Scan for the cell matching the given text and deliver its [X, Y] coordinate at center. 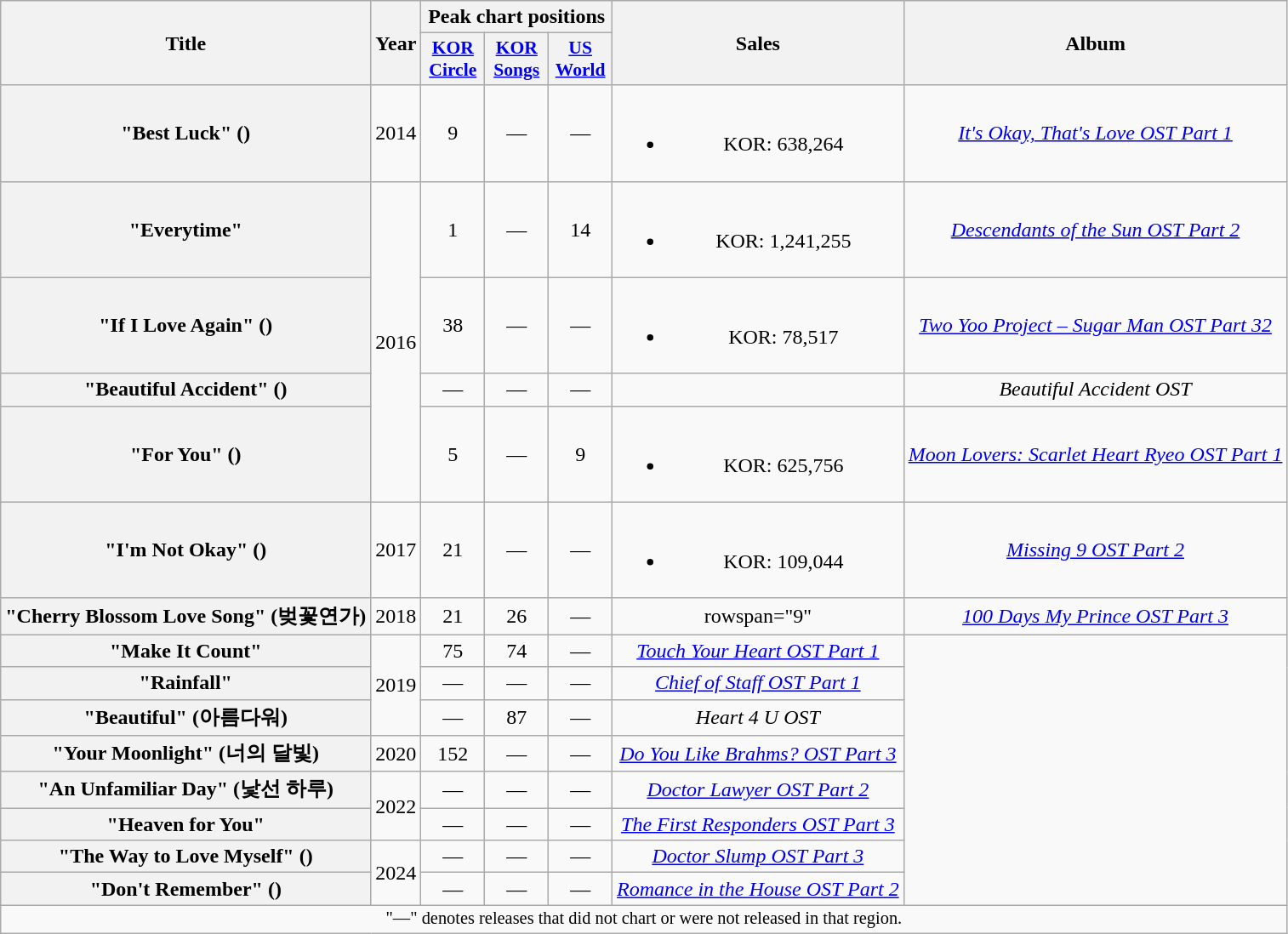
2024 [396, 873]
"Best Luck" () [185, 133]
Descendants of the Sun OST Part 2 [1096, 230]
Two Yoo Project – Sugar Man OST Part 32 [1096, 325]
Moon Lovers: Scarlet Heart Ryeo OST Part 1 [1096, 454]
Year [396, 43]
1 [453, 230]
"—" denotes releases that did not chart or were not released in that region. [644, 920]
Album [1096, 43]
KOR: 78,517 [759, 325]
rowspan="9" [759, 616]
Sales [759, 43]
38 [453, 325]
Heart 4 U OST [759, 718]
152 [453, 754]
KORSongs [517, 60]
"For You" () [185, 454]
87 [517, 718]
"The Way to Love Myself" () [185, 857]
2018 [396, 616]
"Make It Count" [185, 651]
Doctor Lawyer OST Part 2 [759, 789]
5 [453, 454]
KOR: 625,756 [759, 454]
Doctor Slump OST Part 3 [759, 857]
Peak chart positions [517, 17]
Romance in the House OST Part 2 [759, 889]
"Beautiful" (아름다워) [185, 718]
KOR: 1,241,255 [759, 230]
Title [185, 43]
75 [453, 651]
KOR: 638,264 [759, 133]
"Cherry Blossom Love Song" (벚꽃연가) [185, 616]
26 [517, 616]
KOR: 109,044 [759, 550]
74 [517, 651]
Chief of Staff OST Part 1 [759, 683]
2020 [396, 754]
"Don't Remember" () [185, 889]
USWorld [580, 60]
2017 [396, 550]
14 [580, 230]
Missing 9 OST Part 2 [1096, 550]
2016 [396, 342]
"Heaven for You" [185, 824]
2019 [396, 686]
"Your Moonlight" (너의 달빛) [185, 754]
Touch Your Heart OST Part 1 [759, 651]
"Everytime" [185, 230]
It's Okay, That's Love OST Part 1 [1096, 133]
"Beautiful Accident" () [185, 390]
2022 [396, 806]
"I'm Not Okay" () [185, 550]
100 Days My Prince OST Part 3 [1096, 616]
"If I Love Again" () [185, 325]
KORCircle [453, 60]
"Rainfall" [185, 683]
The First Responders OST Part 3 [759, 824]
2014 [396, 133]
Beautiful Accident OST [1096, 390]
Do You Like Brahms? OST Part 3 [759, 754]
"An Unfamiliar Day" (낯선 하루) [185, 789]
